Extract the [X, Y] coordinate from the center of the cell holding the provided text.  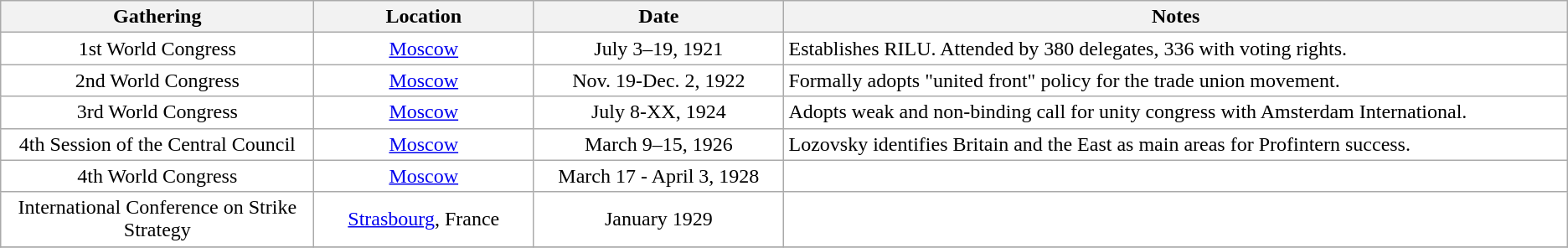
January 1929 [658, 220]
1st World Congress [157, 49]
4th World Congress [157, 176]
Establishes RILU. Attended by 380 delegates, 336 with voting rights. [1176, 49]
International Conference on Strike Strategy [157, 220]
July 8-XX, 1924 [658, 112]
Adopts weak and non-binding call for unity congress with Amsterdam International. [1176, 112]
Lozovsky identifies Britain and the East as main areas for Profintern success. [1176, 144]
2nd World Congress [157, 80]
4th Session of the Central Council [157, 144]
3rd World Congress [157, 112]
Gathering [157, 17]
Location [424, 17]
Strasbourg, France [424, 220]
March 17 - April 3, 1928 [658, 176]
Formally adopts "united front" policy for the trade union movement. [1176, 80]
July 3–19, 1921 [658, 49]
Date [658, 17]
Nov. 19-Dec. 2, 1922 [658, 80]
Notes [1176, 17]
March 9–15, 1926 [658, 144]
